Extract the (X, Y) coordinate from the center of the cell holding the provided text.  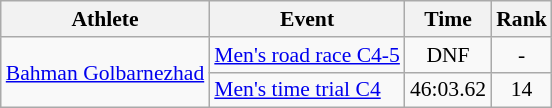
Men's time trial C4 (307, 90)
14 (522, 90)
46:03.62 (448, 90)
Time (448, 19)
Athlete (106, 19)
Event (307, 19)
- (522, 55)
Men's road race C4-5 (307, 55)
Bahman Golbarnezhad (106, 72)
Rank (522, 19)
DNF (448, 55)
